Scan for the cell matching the given text and deliver its [X, Y] coordinate at center. 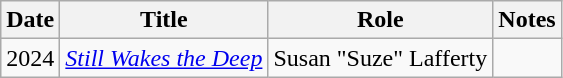
Notes [527, 20]
Role [380, 20]
Date [30, 20]
2024 [30, 58]
Susan "Suze" Lafferty [380, 58]
Still Wakes the Deep [164, 58]
Title [164, 20]
